Return (x, y) of the center of cell containing provided text 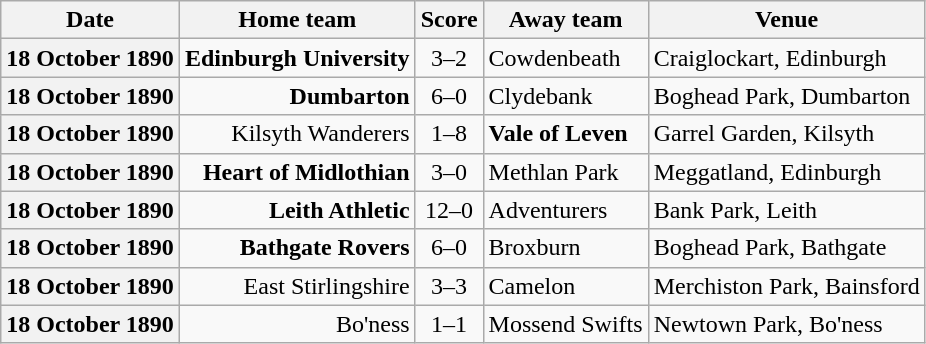
Garrel Garden, Kilsyth (786, 134)
Methlan Park (566, 172)
Bo'ness (297, 324)
Bathgate Rovers (297, 248)
Craiglockart, Edinburgh (786, 58)
Adventurers (566, 210)
Bank Park, Leith (786, 210)
Boghead Park, Dumbarton (786, 96)
Home team (297, 20)
12–0 (449, 210)
Mossend Swifts (566, 324)
Cowdenbeath (566, 58)
Venue (786, 20)
Camelon (566, 286)
Date (90, 20)
1–8 (449, 134)
Score (449, 20)
Edinburgh University (297, 58)
Kilsyth Wanderers (297, 134)
3–0 (449, 172)
Away team (566, 20)
Meggatland, Edinburgh (786, 172)
East Stirlingshire (297, 286)
3–3 (449, 286)
3–2 (449, 58)
Merchiston Park, Bainsford (786, 286)
Boghead Park, Bathgate (786, 248)
Vale of Leven (566, 134)
Dumbarton (297, 96)
Newtown Park, Bo'ness (786, 324)
Leith Athletic (297, 210)
Heart of Midlothian (297, 172)
Clydebank (566, 96)
1–1 (449, 324)
Broxburn (566, 248)
